Pinpoint the cell where the given text exists, returning its (x, y) midpoint coordinate. 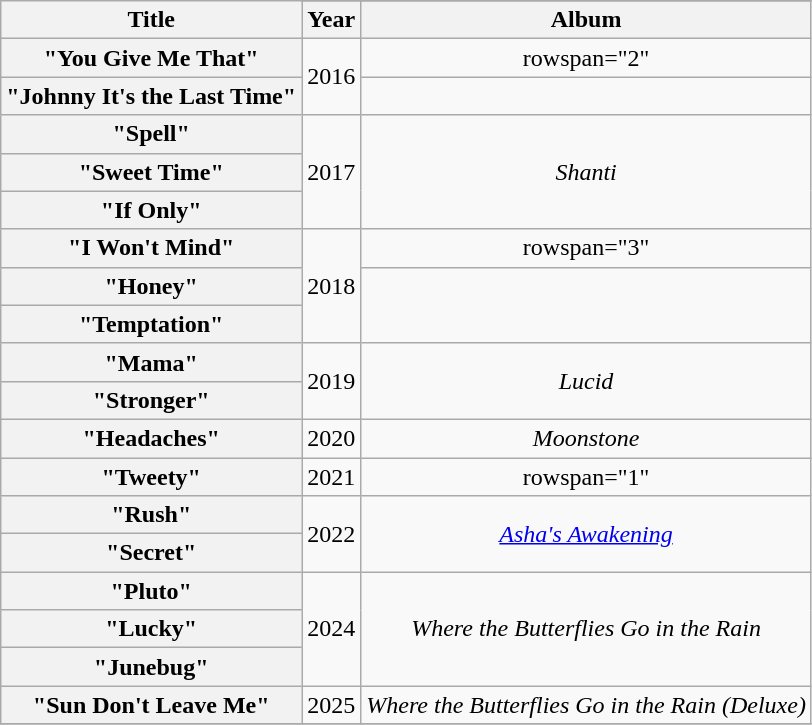
"Johnny It's the Last Time" (152, 96)
2025 (332, 705)
"You Give Me That" (152, 58)
"Temptation" (152, 324)
rowspan="2" (586, 58)
"Junebug" (152, 667)
Lucid (586, 381)
"Stronger" (152, 400)
"Secret" (152, 553)
"Honey" (152, 286)
2020 (332, 438)
"Rush" (152, 515)
Where the Butterflies Go in the Rain (586, 629)
Title (152, 20)
"Spell" (152, 134)
2019 (332, 381)
"Mama" (152, 362)
"If Only" (152, 210)
"Tweety" (152, 477)
2017 (332, 172)
Year (332, 20)
2024 (332, 629)
Moonstone (586, 438)
Where the Butterflies Go in the Rain (Deluxe) (586, 705)
"Pluto" (152, 591)
"Sweet Time" (152, 172)
Shanti (586, 172)
2021 (332, 477)
"Lucky" (152, 629)
2018 (332, 286)
2016 (332, 77)
rowspan="1" (586, 477)
"Headaches" (152, 438)
"Sun Don't Leave Me" (152, 705)
Album (586, 20)
rowspan="3" (586, 248)
2022 (332, 534)
Asha's Awakening (586, 534)
"I Won't Mind" (152, 248)
